Return the (X, Y) coordinate for the center point of the cell that contains the specified text.  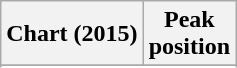
Chart (2015) (72, 34)
Peakposition (189, 34)
